Return the [X, Y] coordinate for the center point of the cell that contains the specified text.  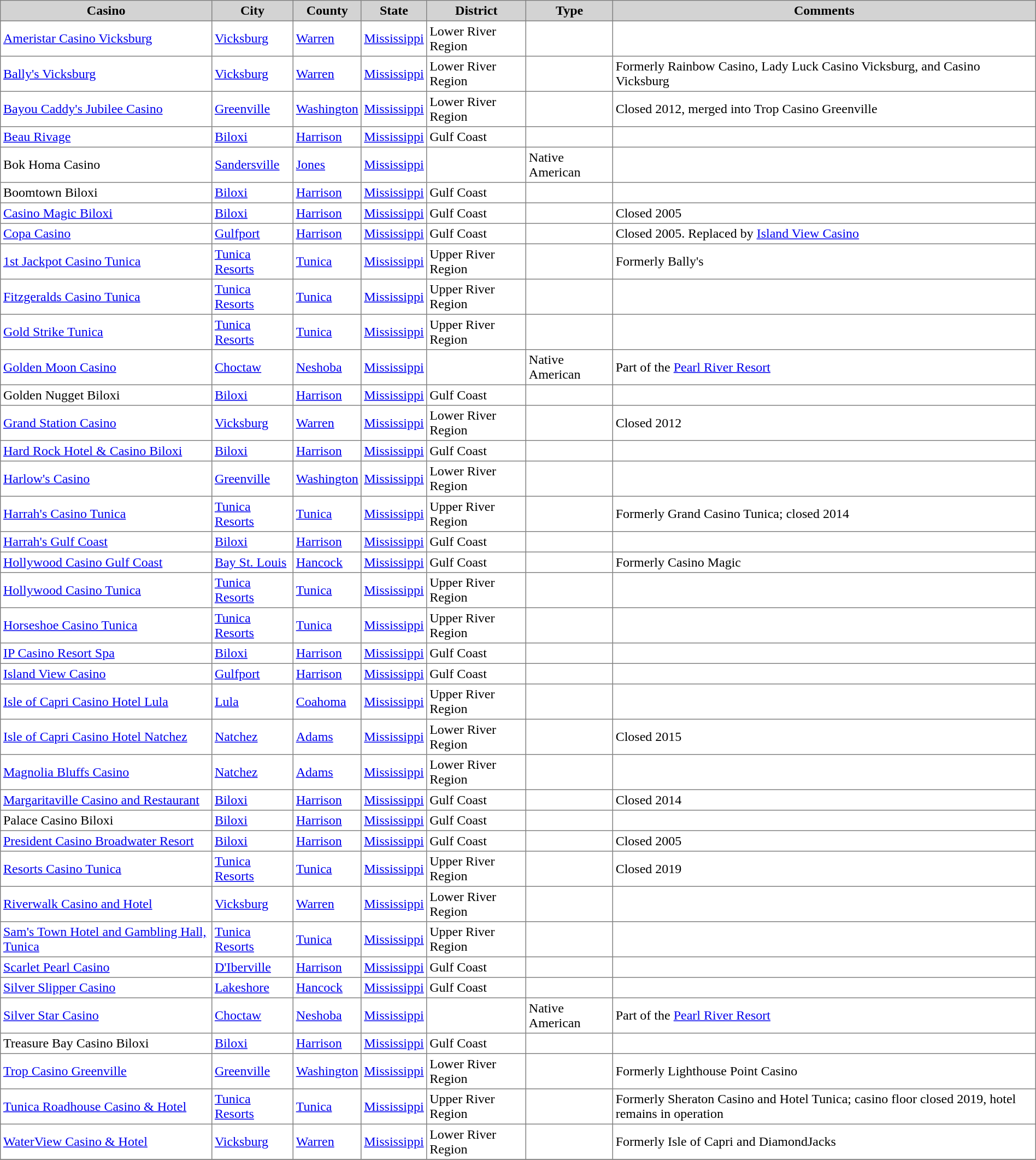
Hard Rock Hotel & Casino Biloxi [106, 451]
Bayou Caddy's Jubilee Casino [106, 109]
Isle of Capri Casino Hotel Natchez [106, 737]
Bok Homa Casino [106, 164]
1st Jackpot Casino Tunica [106, 261]
Boomtown Biloxi [106, 193]
Silver Star Casino [106, 1015]
Formerly Casino Magic [824, 562]
Hollywood Casino Gulf Coast [106, 562]
State [394, 11]
Jones [327, 164]
Sandersville [252, 164]
Magnolia Bluffs Casino [106, 772]
Gold Strike Tunica [106, 332]
Tunica Roadhouse Casino & Hotel [106, 1106]
District [476, 11]
County [327, 11]
Horseshoe Casino Tunica [106, 625]
Sam's Town Hotel and Gambling Hall, Tunica [106, 939]
Beau Rivage [106, 137]
Formerly Rainbow Casino, Lady Luck Casino Vicksburg, and Casino Vicksburg [824, 74]
Harrah's Casino Tunica [106, 514]
Closed 2019 [824, 869]
Casino Magic Biloxi [106, 213]
Trop Casino Greenville [106, 1071]
City [252, 11]
Golden Nugget Biloxi [106, 395]
Formerly Grand Casino Tunica; closed 2014 [824, 514]
Harrah's Gulf Coast [106, 542]
Fitzgeralds Casino Tunica [106, 297]
Closed 2014 [824, 800]
Formerly Lighthouse Point Casino [824, 1071]
Closed 2012 [824, 423]
Palace Casino Biloxi [106, 821]
Closed 2015 [824, 737]
Type [569, 11]
Harlow's Casino [106, 479]
Comments [824, 11]
Bay St. Louis [252, 562]
D'Iberville [252, 967]
Margaritaville Casino and Restaurant [106, 800]
Copa Casino [106, 234]
Resorts Casino Tunica [106, 869]
WaterView Casino & Hotel [106, 1141]
Riverwalk Casino and Hotel [106, 904]
Closed 2012, merged into Trop Casino Greenville [824, 109]
Golden Moon Casino [106, 367]
Lakeshore [252, 988]
Formerly Isle of Capri and DiamondJacks [824, 1141]
President Casino Broadwater Resort [106, 841]
Closed 2005. Replaced by Island View Casino [824, 234]
Bally's Vicksburg [106, 74]
Ameristar Casino Vicksburg [106, 38]
IP Casino Resort Spa [106, 653]
Silver Slipper Casino [106, 988]
Coahoma [327, 702]
Formerly Sheraton Casino and Hotel Tunica; casino floor closed 2019, hotel remains in operation [824, 1106]
Scarlet Pearl Casino [106, 967]
Treasure Bay Casino Biloxi [106, 1044]
Isle of Capri Casino Hotel Lula [106, 702]
Lula [252, 702]
Grand Station Casino [106, 423]
Hollywood Casino Tunica [106, 590]
Island View Casino [106, 674]
Casino [106, 11]
Formerly Bally's [824, 261]
